Search for the cell housing the specified text and yield its [X, Y] center coordinate. 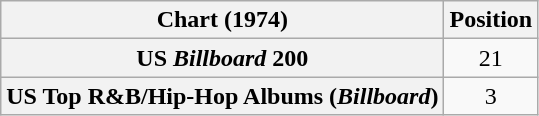
3 [491, 96]
21 [491, 58]
Position [491, 20]
US Top R&B/Hip-Hop Albums (Billboard) [222, 96]
US Billboard 200 [222, 58]
Chart (1974) [222, 20]
